Extract the [X, Y] coordinate from the center of the cell holding the provided text.  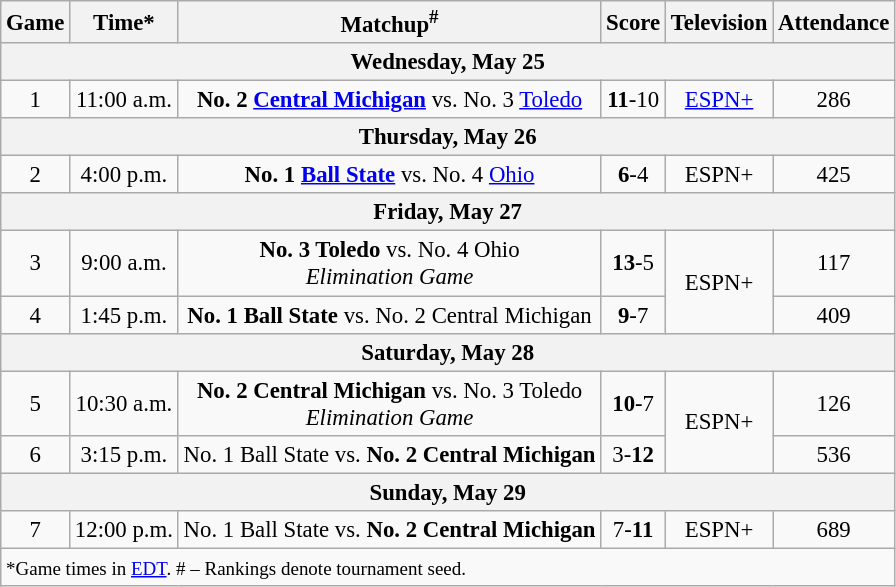
Time* [124, 22]
Saturday, May 28 [448, 352]
13-5 [634, 264]
7 [36, 530]
3 [36, 264]
Sunday, May 29 [448, 492]
Matchup# [390, 22]
536 [834, 454]
Friday, May 27 [448, 213]
Thursday, May 26 [448, 137]
6-4 [634, 175]
6 [36, 454]
5 [36, 404]
4:00 p.m. [124, 175]
No. 3 Toledo vs. No. 4 Ohio Elimination Game [390, 264]
No. 2 Central Michigan vs. No. 3 Toledo [390, 100]
12:00 p.m. [124, 530]
No. 1 Ball State vs. No. 4 Ohio [390, 175]
425 [834, 175]
3-12 [634, 454]
9-7 [634, 315]
11:00 a.m. [124, 100]
Game [36, 22]
286 [834, 100]
10:30 a.m. [124, 404]
10-7 [634, 404]
1 [36, 100]
2 [36, 175]
*Game times in EDT. # – Rankings denote tournament seed. [448, 567]
Attendance [834, 22]
126 [834, 404]
11-10 [634, 100]
3:15 p.m. [124, 454]
No. 2 Central Michigan vs. No. 3 Toledo Elimination Game [390, 404]
7-11 [634, 530]
409 [834, 315]
Television [718, 22]
Score [634, 22]
689 [834, 530]
117 [834, 264]
9:00 a.m. [124, 264]
4 [36, 315]
1:45 p.m. [124, 315]
Wednesday, May 25 [448, 62]
